Provide the (x, y) coordinate of the cell's center where the given text is located.  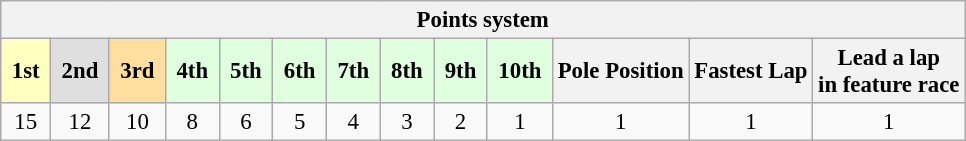
1st (26, 72)
Lead a lapin feature race (889, 72)
5th (246, 72)
2 (461, 122)
2nd (80, 72)
10 (137, 122)
12 (80, 122)
Pole Position (620, 72)
4 (353, 122)
Points system (483, 20)
6th (300, 72)
7th (353, 72)
5 (300, 122)
3rd (137, 72)
8 (192, 122)
4th (192, 72)
15 (26, 122)
6 (246, 122)
8th (407, 72)
9th (461, 72)
Fastest Lap (751, 72)
3 (407, 122)
10th (520, 72)
